Identify which cell holds the provided text, then report its (X, Y) central coordinate. 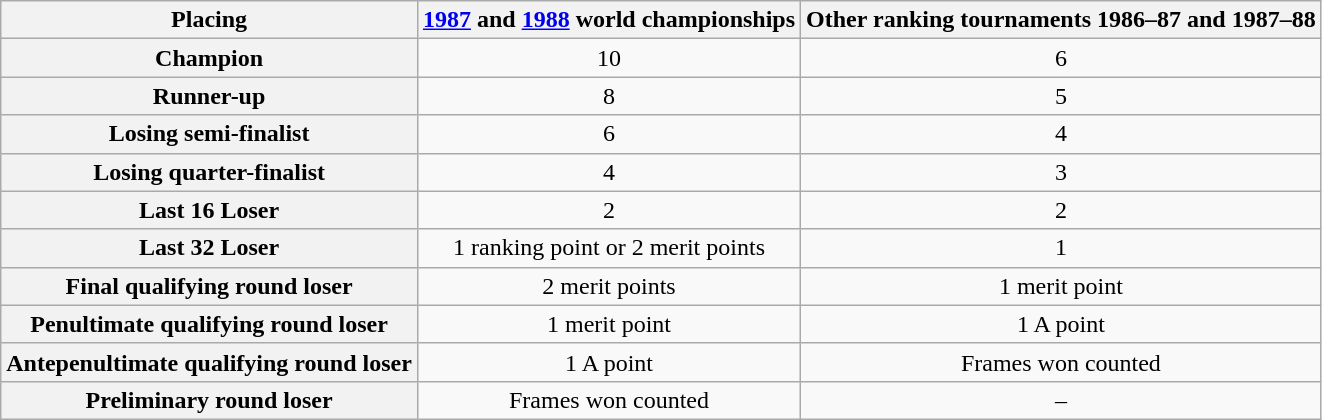
10 (608, 58)
Last 16 Loser (210, 210)
Other ranking tournaments 1986–87 and 1987–88 (1062, 20)
8 (608, 96)
1987 and 1988 world championships (608, 20)
Placing (210, 20)
– (1062, 400)
Champion (210, 58)
Losing semi-finalist (210, 134)
Runner-up (210, 96)
5 (1062, 96)
Penultimate qualifying round loser (210, 324)
1 ranking point or 2 merit points (608, 248)
Final qualifying round loser (210, 286)
2 merit points (608, 286)
1 (1062, 248)
Losing quarter-finalist (210, 172)
Last 32 Loser (210, 248)
Antepenultimate qualifying round loser (210, 362)
3 (1062, 172)
Preliminary round loser (210, 400)
